Provide the (x, y) coordinate of the cell's center where the given text is located.  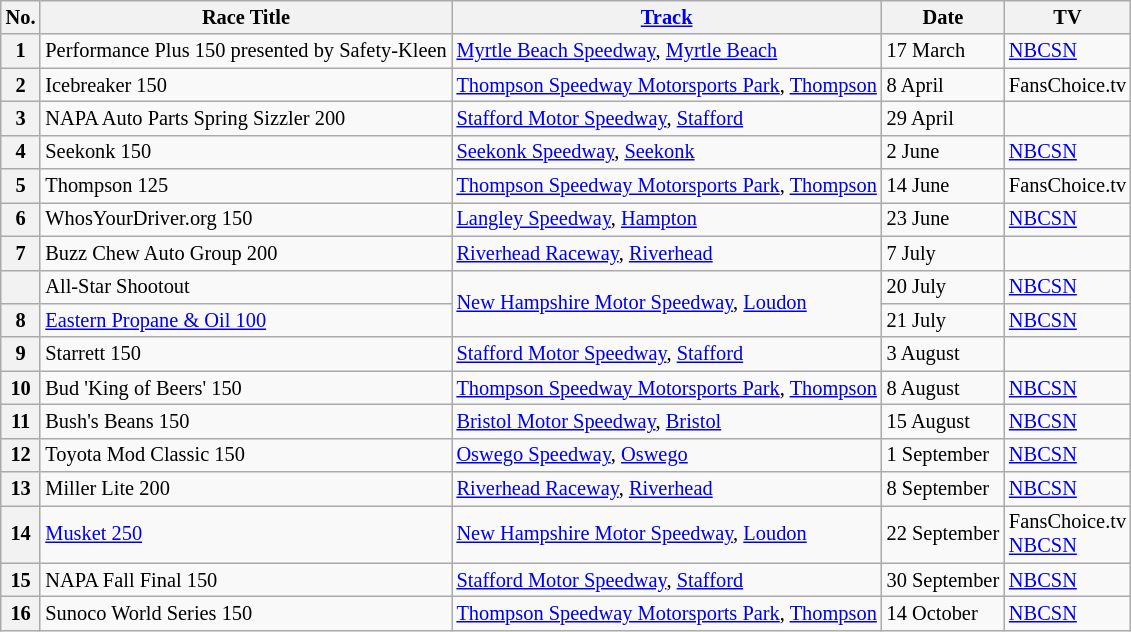
20 July (943, 287)
Icebreaker 150 (246, 85)
2 (21, 85)
5 (21, 186)
Bristol Motor Speedway, Bristol (667, 421)
TV (1068, 17)
Thompson 125 (246, 186)
15 (21, 580)
Langley Speedway, Hampton (667, 219)
Sunoco World Series 150 (246, 613)
10 (21, 388)
Buzz Chew Auto Group 200 (246, 253)
8 August (943, 388)
15 August (943, 421)
8 (21, 320)
Starrett 150 (246, 354)
7 July (943, 253)
6 (21, 219)
3 (21, 118)
2 June (943, 152)
FansChoice.tvNBCSN (1068, 534)
22 September (943, 534)
12 (21, 455)
Date (943, 17)
Miller Lite 200 (246, 489)
4 (21, 152)
Musket 250 (246, 534)
Toyota Mod Classic 150 (246, 455)
Seekonk 150 (246, 152)
7 (21, 253)
30 September (943, 580)
Race Title (246, 17)
14 October (943, 613)
16 (21, 613)
Myrtle Beach Speedway, Myrtle Beach (667, 51)
All-Star Shootout (246, 287)
23 June (943, 219)
Seekonk Speedway, Seekonk (667, 152)
21 July (943, 320)
3 August (943, 354)
14 (21, 534)
NAPA Auto Parts Spring Sizzler 200 (246, 118)
14 June (943, 186)
Eastern Propane & Oil 100 (246, 320)
29 April (943, 118)
9 (21, 354)
1 September (943, 455)
17 March (943, 51)
WhosYourDriver.org 150 (246, 219)
Track (667, 17)
No. (21, 17)
Bud 'King of Beers' 150 (246, 388)
13 (21, 489)
NAPA Fall Final 150 (246, 580)
1 (21, 51)
8 April (943, 85)
11 (21, 421)
Bush's Beans 150 (246, 421)
8 September (943, 489)
Oswego Speedway, Oswego (667, 455)
Performance Plus 150 presented by Safety-Kleen (246, 51)
